Determine the (X, Y) coordinate at the center of the cell enclosing the given text.  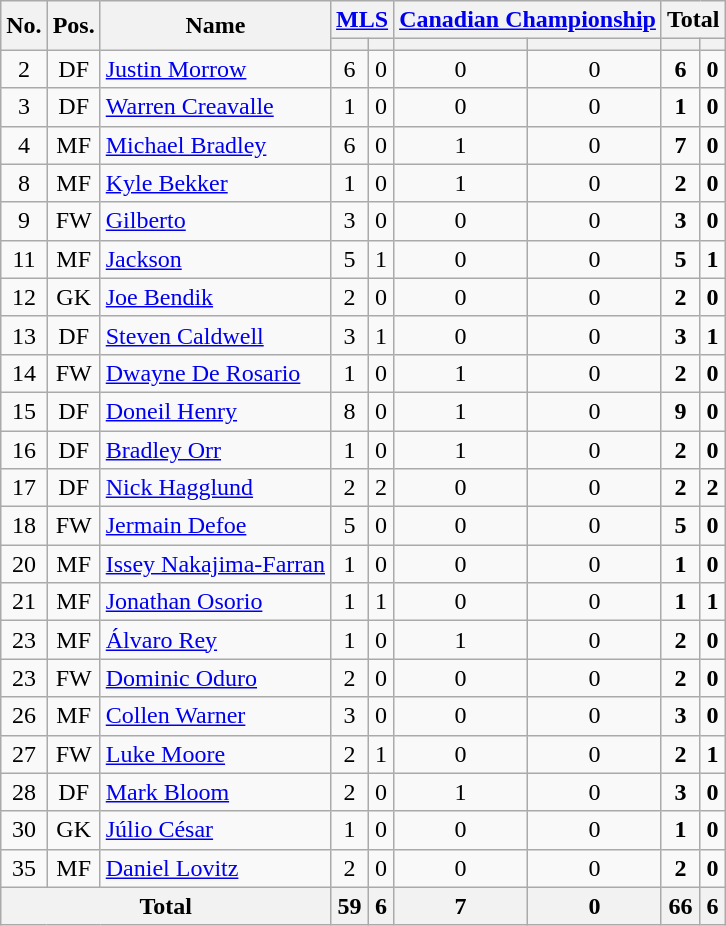
Dwayne De Rosario (215, 373)
Warren Creavalle (215, 107)
Michael Bradley (215, 145)
20 (24, 564)
Canadian Championship (528, 20)
28 (24, 792)
Jermain Defoe (215, 526)
Daniel Lovitz (215, 868)
Gilberto (215, 221)
Júlio César (215, 830)
35 (24, 868)
30 (24, 830)
Doneil Henry (215, 411)
11 (24, 259)
4 (24, 145)
Name (215, 26)
26 (24, 716)
Collen Warner (215, 716)
Issey Nakajima-Farran (215, 564)
Jackson (215, 259)
Álvaro Rey (215, 640)
Luke Moore (215, 754)
No. (24, 26)
MLS (362, 20)
66 (680, 906)
13 (24, 335)
16 (24, 449)
18 (24, 526)
12 (24, 297)
27 (24, 754)
17 (24, 488)
Joe Bendik (215, 297)
Kyle Bekker (215, 183)
Mark Bloom (215, 792)
Nick Hagglund (215, 488)
Steven Caldwell (215, 335)
15 (24, 411)
Pos. (74, 26)
Justin Morrow (215, 69)
Bradley Orr (215, 449)
Dominic Oduro (215, 678)
21 (24, 602)
14 (24, 373)
Jonathan Osorio (215, 602)
59 (350, 906)
